Scan for the cell matching the given text and deliver its (x, y) coordinate at center. 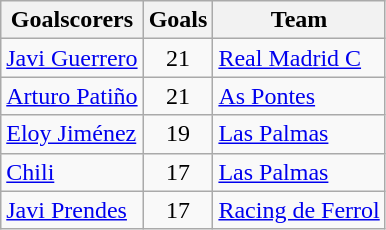
Real Madrid C (299, 58)
Racing de Ferrol (299, 210)
Goals (178, 20)
Chili (72, 172)
Eloy Jiménez (72, 134)
Javi Guerrero (72, 58)
19 (178, 134)
As Pontes (299, 96)
Team (299, 20)
Arturo Patiño (72, 96)
Goalscorers (72, 20)
Javi Prendes (72, 210)
